Extract the [x, y] coordinate from the center of the cell holding the provided text.  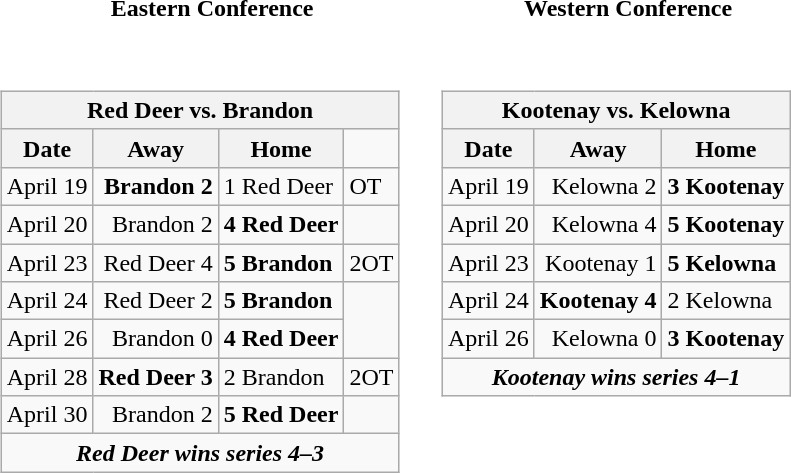
Red Deer 2 [156, 301]
Red Deer vs. Brandon [200, 110]
Kelowna 2 [598, 186]
5 Red Deer [281, 415]
5 Kelowna [726, 263]
OT [372, 186]
Brandon 0 [156, 339]
Kootenay 1 [598, 263]
Red Deer 4 [156, 263]
Kootenay 4 [598, 301]
Red Deer wins series 4–3 [200, 453]
2 Kelowna [726, 301]
2 Brandon [281, 377]
Red Deer 3 [156, 377]
Kelowna 4 [598, 224]
Kelowna 0 [598, 339]
Kootenay vs. Kelowna [616, 110]
April 28 [47, 377]
5 Kootenay [726, 224]
1 Red Deer [281, 186]
Kootenay wins series 4–1 [616, 377]
April 30 [47, 415]
